For the text-containing cell, return its midpoint in [x, y] coordinate format. 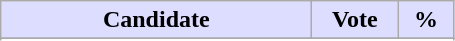
% [426, 20]
Vote [355, 20]
Candidate [156, 20]
